Search for the cell housing the specified text and yield its (x, y) center coordinate. 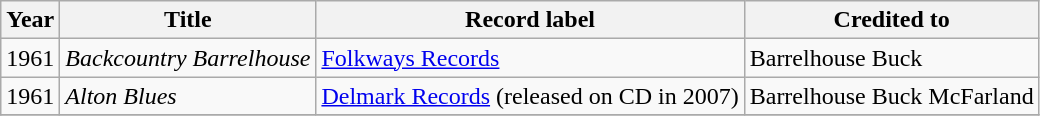
Barrelhouse Buck (892, 58)
Backcountry Barrelhouse (188, 58)
Delmark Records (released on CD in 2007) (530, 96)
Barrelhouse Buck McFarland (892, 96)
Title (188, 20)
Record label (530, 20)
Alton Blues (188, 96)
Folkways Records (530, 58)
Credited to (892, 20)
Year (30, 20)
